Return [X, Y] of the center of cell containing provided text 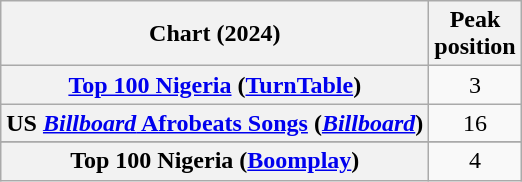
Top 100 Nigeria (TurnTable) [215, 85]
4 [475, 161]
Top 100 Nigeria (Boomplay) [215, 161]
US Billboard Afrobeats Songs (Billboard) [215, 123]
16 [475, 123]
Peakposition [475, 34]
3 [475, 85]
Chart (2024) [215, 34]
